For the text-containing cell, return its midpoint in [X, Y] coordinate format. 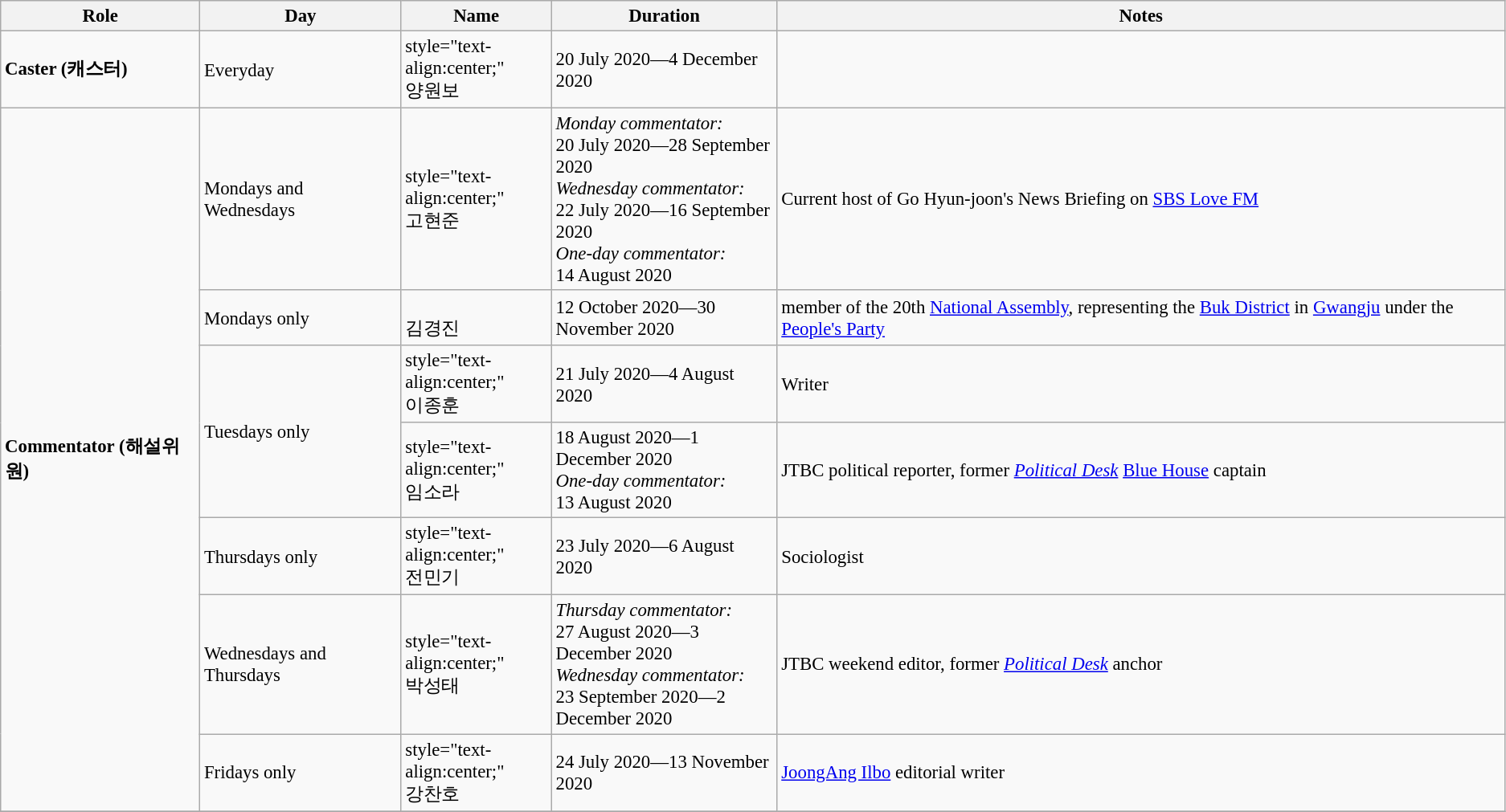
Caster (캐스터) [100, 70]
Wednesdays and Thursdays [301, 665]
24 July 2020—13 November 2020 [664, 773]
Current host of Go Hyun-joon's News Briefing on SBS Love FM [1141, 199]
JTBC political reporter, former Political Desk Blue House captain [1141, 471]
21 July 2020—4 August 2020 [664, 384]
Writer [1141, 384]
style="text-align:center;"임소라 [476, 471]
style="text-align:center;"전민기 [476, 557]
Everyday [301, 70]
Sociologist [1141, 557]
Mondays and Wednesdays [301, 199]
Thursdays only [301, 557]
style="text-align:center;"고현준 [476, 199]
Monday commentator:20 July 2020—28 September 2020Wednesday commentator:22 July 2020—16 September 2020One-day commentator:14 August 2020 [664, 199]
Tuesdays only [301, 432]
Thursday commentator:27 August 2020—3 December 2020Wednesday commentator:23 September 2020—2 December 2020 [664, 665]
style="text-align:center;"양원보 [476, 70]
Duration [664, 16]
김경진 [476, 318]
Commentator (해설위원) [100, 459]
Day [301, 16]
style="text-align:center;"이종훈 [476, 384]
style="text-align:center;"박성태 [476, 665]
Mondays only [301, 318]
18 August 2020—1 December 2020One-day commentator:13 August 2020 [664, 471]
JoongAng Ilbo editorial writer [1141, 773]
12 October 2020—30 November 2020 [664, 318]
Notes [1141, 16]
member of the 20th National Assembly, representing the Buk District in Gwangju under the People's Party [1141, 318]
Role [100, 16]
23 July 2020—6 August 2020 [664, 557]
Fridays only [301, 773]
Name [476, 16]
20 July 2020—4 December 2020 [664, 70]
JTBC weekend editor, former Political Desk anchor [1141, 665]
style="text-align:center;"강찬호 [476, 773]
